Search for the cell housing the specified text and yield its (x, y) center coordinate. 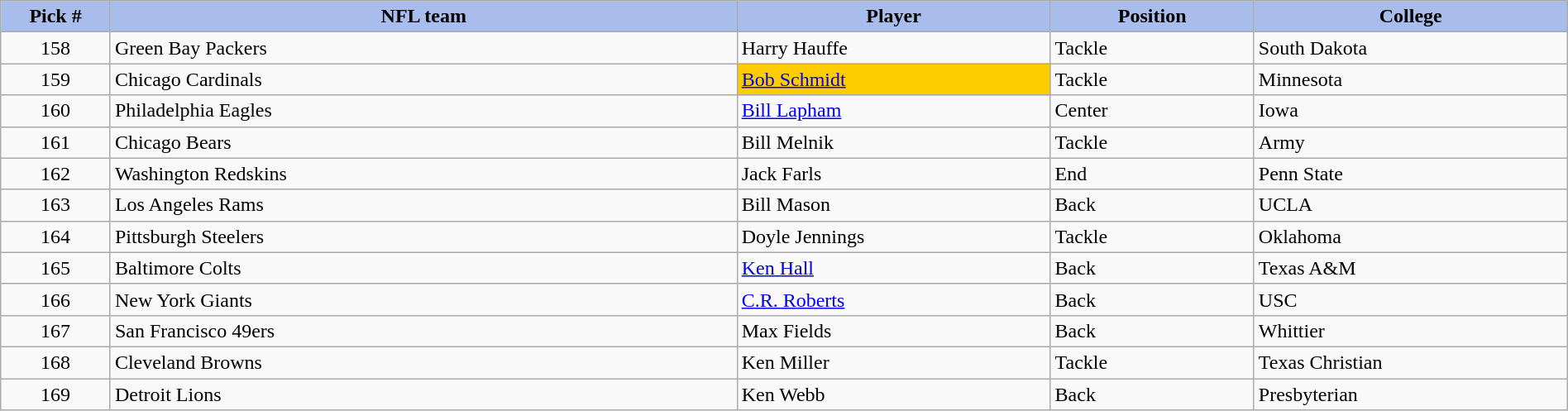
NFL team (423, 17)
166 (56, 299)
159 (56, 79)
Doyle Jennings (893, 237)
Pick # (56, 17)
Iowa (1411, 111)
Whittier (1411, 331)
167 (56, 331)
Ken Webb (893, 394)
Chicago Cardinals (423, 79)
College (1411, 17)
Bill Lapham (893, 111)
160 (56, 111)
165 (56, 268)
Los Angeles Rams (423, 205)
End (1152, 174)
Pittsburgh Steelers (423, 237)
Texas Christian (1411, 362)
Ken Miller (893, 362)
Minnesota (1411, 79)
Oklahoma (1411, 237)
Detroit Lions (423, 394)
163 (56, 205)
Jack Farls (893, 174)
Chicago Bears (423, 142)
168 (56, 362)
Baltimore Colts (423, 268)
169 (56, 394)
164 (56, 237)
Green Bay Packers (423, 48)
Player (893, 17)
Max Fields (893, 331)
162 (56, 174)
Penn State (1411, 174)
USC (1411, 299)
Army (1411, 142)
Ken Hall (893, 268)
UCLA (1411, 205)
Bob Schmidt (893, 79)
C.R. Roberts (893, 299)
Harry Hauffe (893, 48)
San Francisco 49ers (423, 331)
Texas A&M (1411, 268)
Bill Melnik (893, 142)
South Dakota (1411, 48)
Center (1152, 111)
161 (56, 142)
Position (1152, 17)
Washington Redskins (423, 174)
Bill Mason (893, 205)
Cleveland Browns (423, 362)
Presbyterian (1411, 394)
Philadelphia Eagles (423, 111)
158 (56, 48)
New York Giants (423, 299)
